Identify which cell holds the provided text, then report its (x, y) central coordinate. 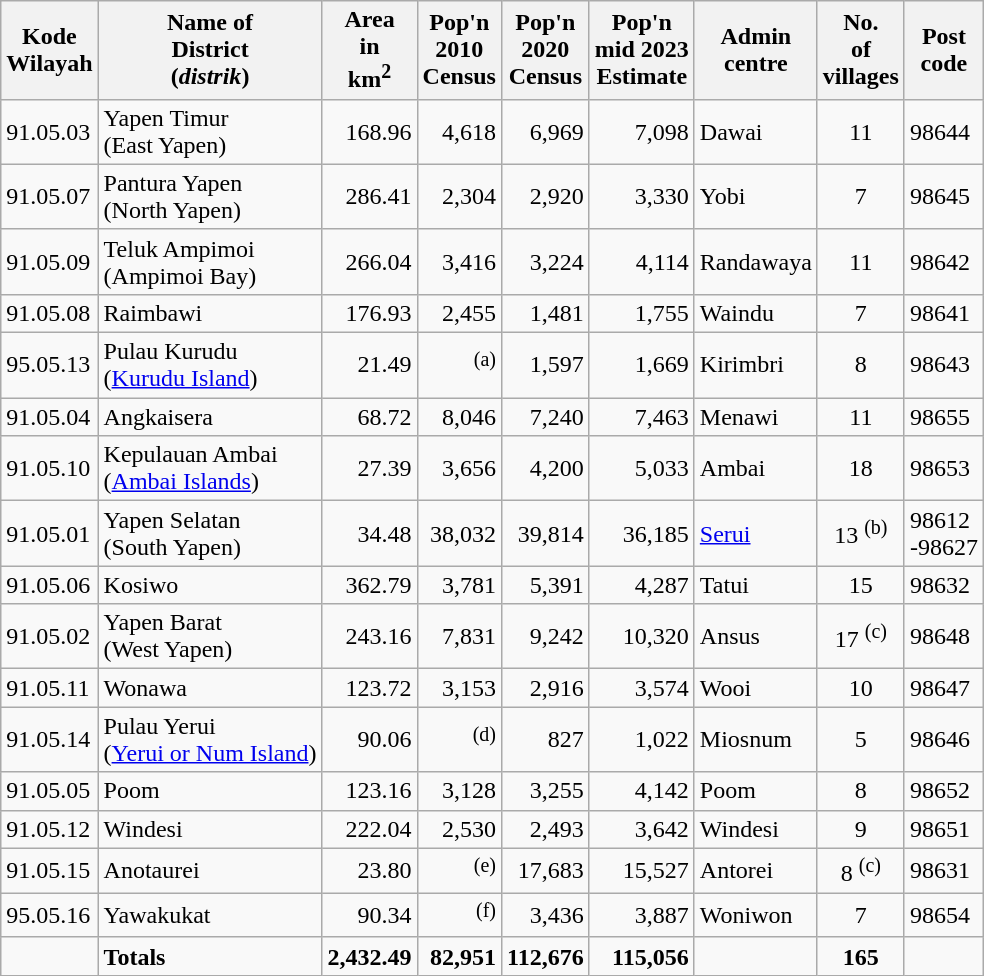
(f) (459, 916)
3,255 (545, 791)
176.93 (370, 313)
Ambai (756, 468)
98632 (944, 585)
Totals (210, 956)
Wonawa (210, 688)
Kepulauan Ambai (Ambai Islands) (210, 468)
98648 (944, 636)
8 (c) (860, 870)
2,432.49 (370, 956)
362.79 (370, 585)
2,455 (459, 313)
10 (860, 688)
98631 (944, 870)
91.05.07 (50, 196)
2,530 (459, 829)
15,527 (642, 870)
Kode Wilayah (50, 50)
266.04 (370, 262)
95.05.13 (50, 366)
17,683 (545, 870)
98612-98627 (944, 534)
Yapen Barat (West Yapen) (210, 636)
17 (c) (860, 636)
Waindu (756, 313)
13 (b) (860, 534)
10,320 (642, 636)
165 (860, 956)
27.39 (370, 468)
91.05.03 (50, 132)
98643 (944, 366)
Kirimbri (756, 366)
3,128 (459, 791)
Yapen Timur (East Yapen) (210, 132)
Yawakukat (210, 916)
98646 (944, 740)
2,304 (459, 196)
Dawai (756, 132)
112,676 (545, 956)
Miosnum (756, 740)
90.06 (370, 740)
Pop'n 2010Census (459, 50)
222.04 (370, 829)
4,287 (642, 585)
91.05.06 (50, 585)
3,330 (642, 196)
98655 (944, 417)
8,046 (459, 417)
21.49 (370, 366)
68.72 (370, 417)
18 (860, 468)
Angkaisera (210, 417)
91.05.05 (50, 791)
98645 (944, 196)
3,436 (545, 916)
Pulau Kurudu (Kurudu Island) (210, 366)
243.16 (370, 636)
3,656 (459, 468)
Serui (756, 534)
95.05.16 (50, 916)
1,022 (642, 740)
1,755 (642, 313)
Area in km2 (370, 50)
15 (860, 585)
Woniwon (756, 916)
Menawi (756, 417)
98644 (944, 132)
91.05.15 (50, 870)
Yapen Selatan (South Yapen) (210, 534)
98652 (944, 791)
91.05.04 (50, 417)
4,114 (642, 262)
82,951 (459, 956)
2,916 (545, 688)
Postcode (944, 50)
5,033 (642, 468)
3,224 (545, 262)
7,463 (642, 417)
5 (860, 740)
827 (545, 740)
Pulau Yerui (Yerui or Num Island) (210, 740)
39,814 (545, 534)
115,056 (642, 956)
38,032 (459, 534)
91.05.02 (50, 636)
Teluk Ampimoi (Ampimoi Bay) (210, 262)
6,969 (545, 132)
98651 (944, 829)
Admincentre (756, 50)
Pop'n mid 2023Estimate (642, 50)
3,574 (642, 688)
Anotaurei (210, 870)
No. ofvillages (860, 50)
7,240 (545, 417)
286.41 (370, 196)
91.05.08 (50, 313)
Yobi (756, 196)
23.80 (370, 870)
1,597 (545, 366)
91.05.11 (50, 688)
7,098 (642, 132)
98647 (944, 688)
Kosiwo (210, 585)
4,200 (545, 468)
1,669 (642, 366)
98641 (944, 313)
91.05.09 (50, 262)
98654 (944, 916)
3,153 (459, 688)
98642 (944, 262)
7,831 (459, 636)
Ansus (756, 636)
2,920 (545, 196)
Raimbawi (210, 313)
(a) (459, 366)
4,142 (642, 791)
123.16 (370, 791)
168.96 (370, 132)
3,642 (642, 829)
123.72 (370, 688)
Antorei (756, 870)
5,391 (545, 585)
9 (860, 829)
Tatui (756, 585)
90.34 (370, 916)
91.05.12 (50, 829)
9,242 (545, 636)
Randawaya (756, 262)
3,781 (459, 585)
2,493 (545, 829)
91.05.10 (50, 468)
Name ofDistrict(distrik) (210, 50)
(e) (459, 870)
98653 (944, 468)
(d) (459, 740)
91.05.14 (50, 740)
Wooi (756, 688)
3,416 (459, 262)
Pantura Yapen (North Yapen) (210, 196)
91.05.01 (50, 534)
3,887 (642, 916)
36,185 (642, 534)
34.48 (370, 534)
4,618 (459, 132)
Pop'n 2020Census (545, 50)
1,481 (545, 313)
